Extract the (x, y) coordinate from the center of the cell holding the provided text.  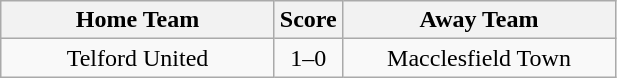
Home Team (138, 20)
Score (308, 20)
Away Team (479, 20)
1–0 (308, 58)
Macclesfield Town (479, 58)
Telford United (138, 58)
